Scan for the cell matching the given text and deliver its (x, y) coordinate at center. 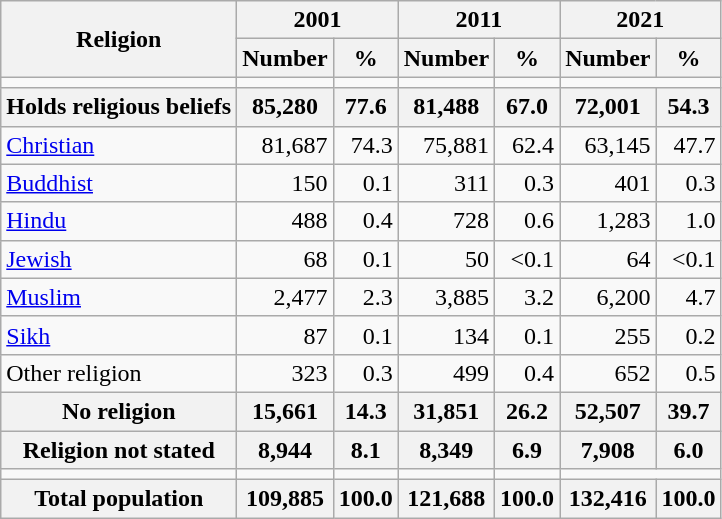
Holds religious beliefs (119, 107)
323 (285, 373)
255 (608, 335)
62.4 (528, 145)
8.1 (366, 449)
121,688 (446, 499)
68 (285, 259)
87 (285, 335)
2.3 (366, 297)
54.3 (688, 107)
77.6 (366, 107)
50 (446, 259)
1,283 (608, 221)
2,477 (285, 297)
3,885 (446, 297)
134 (446, 335)
Other religion (119, 373)
Total population (119, 499)
74.3 (366, 145)
Hindu (119, 221)
72,001 (608, 107)
3.2 (528, 297)
Buddhist (119, 183)
0.5 (688, 373)
8,944 (285, 449)
6.0 (688, 449)
4.7 (688, 297)
15,661 (285, 411)
2011 (478, 20)
2001 (318, 20)
8,349 (446, 449)
47.7 (688, 145)
Jewish (119, 259)
728 (446, 221)
2021 (640, 20)
132,416 (608, 499)
Christian (119, 145)
Religion (119, 39)
85,280 (285, 107)
311 (446, 183)
14.3 (366, 411)
Muslim (119, 297)
7,908 (608, 449)
6,200 (608, 297)
39.7 (688, 411)
Religion not stated (119, 449)
26.2 (528, 411)
No religion (119, 411)
0.6 (528, 221)
64 (608, 259)
67.0 (528, 107)
6.9 (528, 449)
652 (608, 373)
150 (285, 183)
81,488 (446, 107)
31,851 (446, 411)
0.2 (688, 335)
109,885 (285, 499)
1.0 (688, 221)
401 (608, 183)
488 (285, 221)
52,507 (608, 411)
63,145 (608, 145)
499 (446, 373)
Sikh (119, 335)
81,687 (285, 145)
75,881 (446, 145)
